Return the (x, y) coordinate for the center point of the cell that contains the specified text.  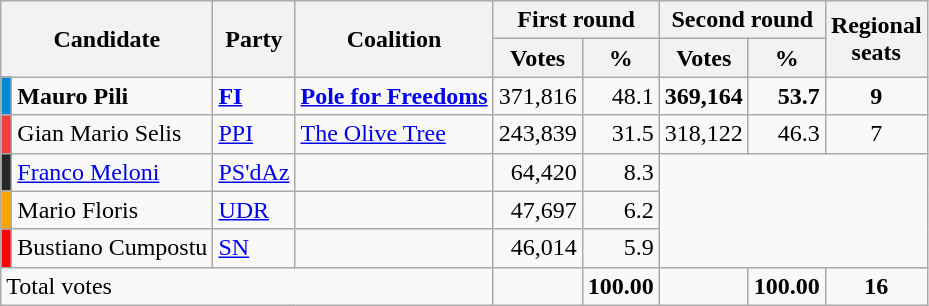
Candidate (107, 39)
Party (254, 39)
UDR (254, 210)
8.3 (620, 172)
64,420 (538, 172)
369,164 (704, 96)
Total votes (247, 286)
Mario Floris (112, 210)
Bustiano Cumpostu (112, 248)
48.1 (620, 96)
318,122 (704, 134)
6.2 (620, 210)
PPI (254, 134)
FI (254, 96)
31.5 (620, 134)
5.9 (620, 248)
SN (254, 248)
243,839 (538, 134)
Second round (742, 20)
Gian Mario Selis (112, 134)
Regional seats (876, 39)
371,816 (538, 96)
46.3 (786, 134)
53.7 (786, 96)
Pole for Freedoms (394, 96)
Coalition (394, 39)
47,697 (538, 210)
PS'dAz (254, 172)
The Olive Tree (394, 134)
Franco Meloni (112, 172)
7 (876, 134)
First round (576, 20)
9 (876, 96)
46,014 (538, 248)
Mauro Pili (112, 96)
16 (876, 286)
